Return [x, y] of the center of cell containing provided text 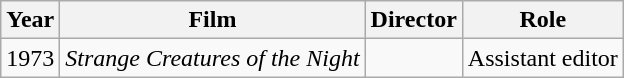
Strange Creatures of the Night [212, 58]
Role [542, 20]
Assistant editor [542, 58]
1973 [30, 58]
Director [414, 20]
Year [30, 20]
Film [212, 20]
